Search for the cell housing the specified text and yield its (X, Y) center coordinate. 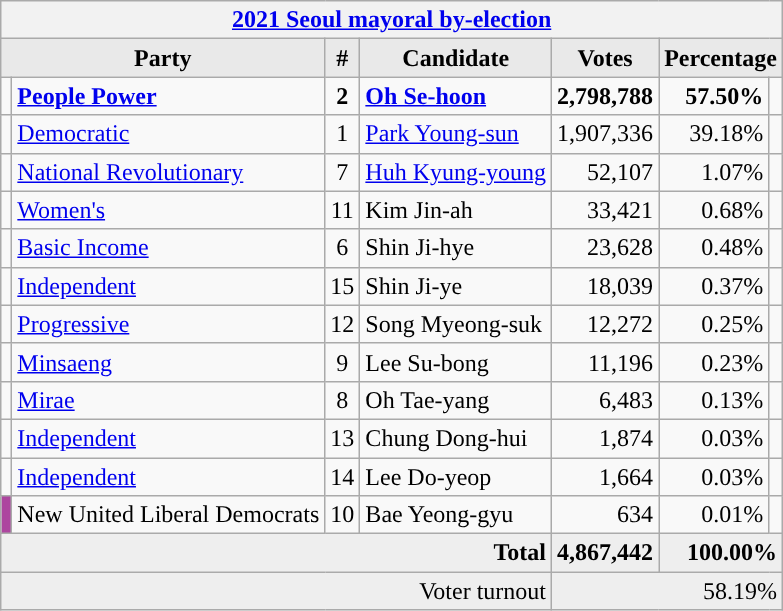
Basic Income (168, 248)
Women's (168, 210)
0.23% (714, 362)
1,907,336 (606, 134)
14 (342, 477)
2021 Seoul mayoral by-election (392, 20)
18,039 (606, 286)
0.25% (714, 324)
Huh Kyung-young (456, 172)
7 (342, 172)
12 (342, 324)
4,867,442 (606, 553)
52,107 (606, 172)
Kim Jin-ah (456, 210)
1,874 (606, 438)
100.00% (721, 553)
Shin Ji-hye (456, 248)
# (342, 58)
0.48% (714, 248)
2,798,788 (606, 96)
Park Young-sun (456, 134)
Chung Dong-hui (456, 438)
0.68% (714, 210)
People Power (168, 96)
9 (342, 362)
Shin Ji-ye (456, 286)
Oh Tae-yang (456, 400)
0.13% (714, 400)
Lee Su-bong (456, 362)
Democratic (168, 134)
58.19% (668, 591)
1,664 (606, 477)
57.50% (714, 96)
Progressive (168, 324)
Candidate (456, 58)
33,421 (606, 210)
39.18% (714, 134)
Mirae (168, 400)
10 (342, 515)
0.01% (714, 515)
634 (606, 515)
8 (342, 400)
23,628 (606, 248)
1.07% (714, 172)
Percentage (721, 58)
Voter turnout (276, 591)
15 (342, 286)
New United Liberal Democrats (168, 515)
6 (342, 248)
Party (163, 58)
2 (342, 96)
Votes (606, 58)
Song Myeong-suk (456, 324)
0.37% (714, 286)
13 (342, 438)
Bae Yeong-gyu (456, 515)
11 (342, 210)
Total (276, 553)
Oh Se-hoon (456, 96)
National Revolutionary (168, 172)
12,272 (606, 324)
1 (342, 134)
11,196 (606, 362)
Minsaeng (168, 362)
Lee Do-yeop (456, 477)
6,483 (606, 400)
